Output the (x, y) coordinate of the center of the cell containing the given text.  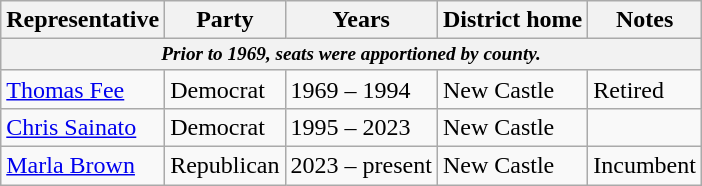
Prior to 1969, seats were apportioned by county. (352, 55)
Marla Brown (83, 166)
Representative (83, 20)
Incumbent (645, 166)
Notes (645, 20)
2023 – present (361, 166)
1995 – 2023 (361, 128)
Thomas Fee (83, 89)
Chris Sainato (83, 128)
Party (225, 20)
Years (361, 20)
1969 – 1994 (361, 89)
Retired (645, 89)
District home (512, 20)
Republican (225, 166)
